From the cell containing the given text, extract its center point as [X, Y] coordinate. 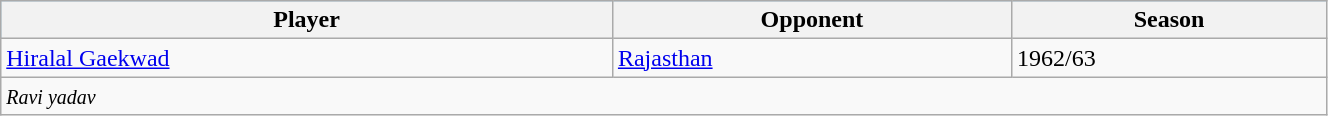
1962/63 [1170, 58]
Season [1170, 20]
Opponent [812, 20]
Ravi yadav [664, 96]
Player [307, 20]
Hiralal Gaekwad [307, 58]
Rajasthan [812, 58]
